Locate the cell with the specified text and output its (x, y) center coordinate. 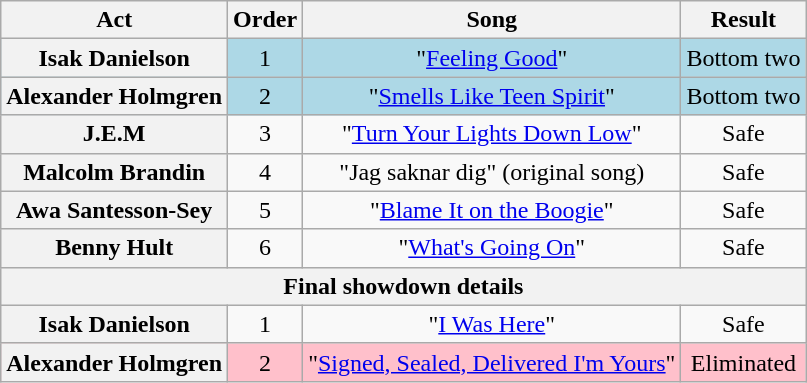
Malcolm Brandin (114, 172)
6 (266, 248)
Song (492, 20)
5 (266, 210)
Result (744, 20)
Benny Hult (114, 248)
"Turn Your Lights Down Low" (492, 134)
"Blame It on the Boogie" (492, 210)
Final showdown details (404, 286)
3 (266, 134)
"I Was Here" (492, 324)
"Jag saknar dig" (original song) (492, 172)
"Smells Like Teen Spirit" (492, 96)
"Signed, Sealed, Delivered I'm Yours" (492, 362)
J.E.M (114, 134)
Act (114, 20)
"Feeling Good" (492, 58)
Order (266, 20)
"What's Going On" (492, 248)
4 (266, 172)
Awa Santesson-Sey (114, 210)
Eliminated (744, 362)
